Output the [x, y] coordinate of the center of the cell containing the given text.  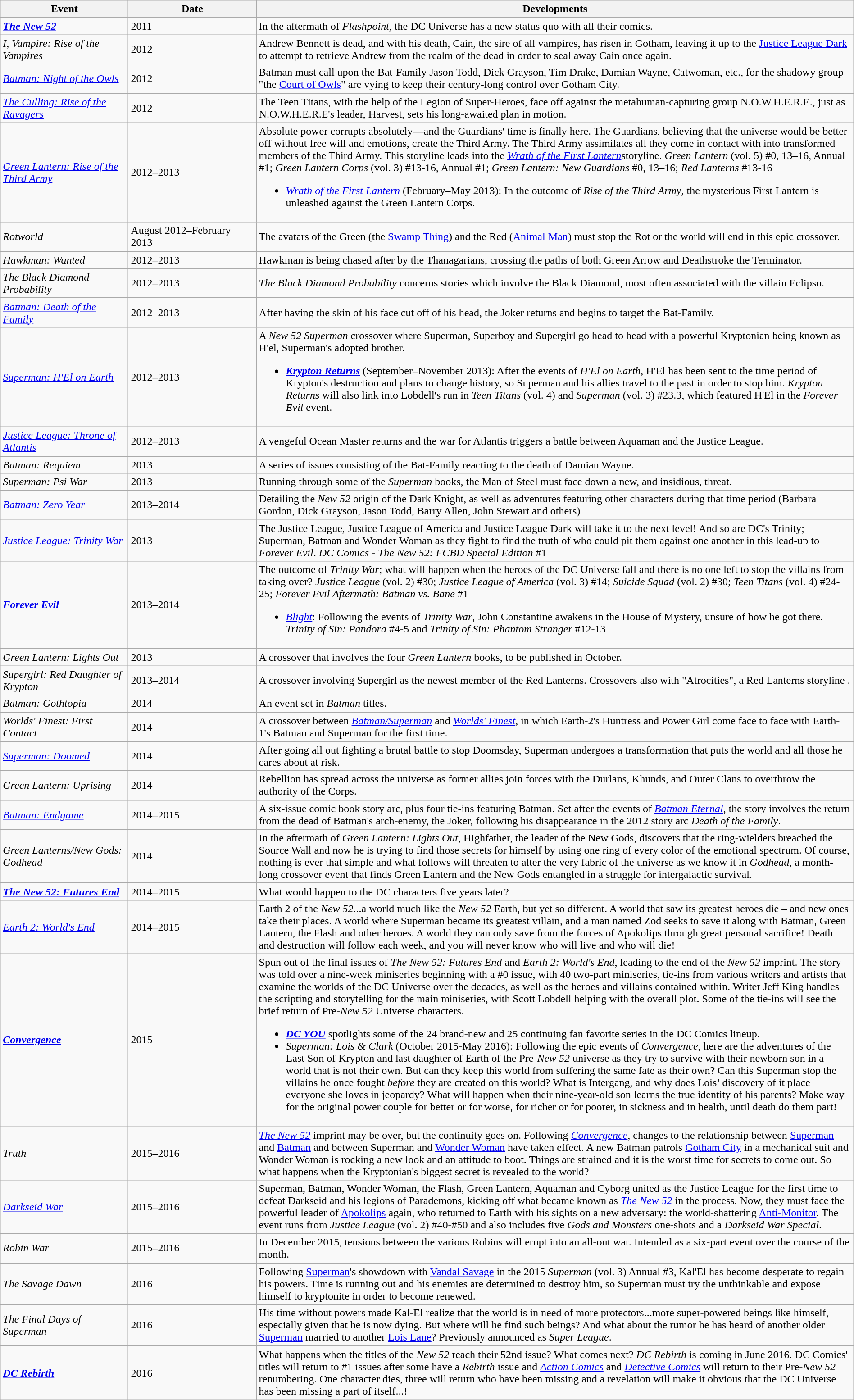
A crossover involving Supergirl as the newest member of the Red Lanterns. Crossovers also with "Atrocities", a Red Lanterns storyline . [555, 680]
In the aftermath of Flashpoint, the DC Universe has a new status quo with all their comics. [555, 26]
Forever Evil [64, 605]
A vengeful Ocean Master returns and the war for Atlantis triggers a battle between Aquaman and the Justice League. [555, 441]
Justice League: Throne of Atlantis [64, 441]
Batman: Gothtopia [64, 704]
Rotworld [64, 237]
Developments [555, 9]
Green Lantern: Lights Out [64, 657]
The New 52: Futures End [64, 891]
Green Lantern: Rise of the Third Army [64, 172]
Convergence [64, 1040]
Batman: Death of the Family [64, 313]
The avatars of the Green (the Swamp Thing) and the Red (Animal Man) must stop the Rot or the world will end in this epic crossover. [555, 237]
DC Rebirth [64, 1373]
Batman: Requiem [64, 464]
2015 [192, 1040]
What would happen to the DC characters five years later? [555, 891]
Supergirl: Red Daughter of Krypton [64, 680]
A series of issues consisting of the Bat-Family reacting to the death of Damian Wayne. [555, 464]
Batman: Endgame [64, 814]
Batman: Zero Year [64, 505]
The New 52 [64, 26]
Green Lantern: Uprising [64, 786]
August 2012–February 2013 [192, 237]
Superman: H'El on Earth [64, 377]
Truth [64, 1153]
Green Lanterns/New Gods: Godhead [64, 856]
Hawkman is being chased after by the Thanagarians, crossing the paths of both Green Arrow and Deathstroke the Terminator. [555, 260]
The Culling: Rise of the Ravagers [64, 108]
The Final Days of Superman [64, 1325]
2011 [192, 26]
Date [192, 9]
In December 2015, tensions between the various Robins will erupt into an all-out war. Intended as a six-part event over the course of the month. [555, 1249]
The Savage Dawn [64, 1284]
Justice League: Trinity War [64, 541]
Earth 2: World's End [64, 927]
Robin War [64, 1249]
Hawkman: Wanted [64, 260]
I, Vampire: Rise of the Vampires [64, 50]
Worlds' Finest: First Contact [64, 727]
After having the skin of his face cut off of his head, the Joker returns and begins to target the Bat-Family. [555, 313]
Superman: Doomed [64, 756]
Batman: Night of the Owls [64, 78]
A crossover that involves the four Green Lantern books, to be published in October. [555, 657]
Running through some of the Superman books, the Man of Steel must face down a new, and insidious, threat. [555, 482]
The Black Diamond Probability concerns stories which involve the Black Diamond, most often associated with the villain Eclipso. [555, 283]
Superman: Psi War [64, 482]
An event set in Batman titles. [555, 704]
The Black Diamond Probability [64, 283]
Darkseid War [64, 1207]
Event [64, 9]
